Return the [x, y] coordinate for the center point of the cell that contains the specified text.  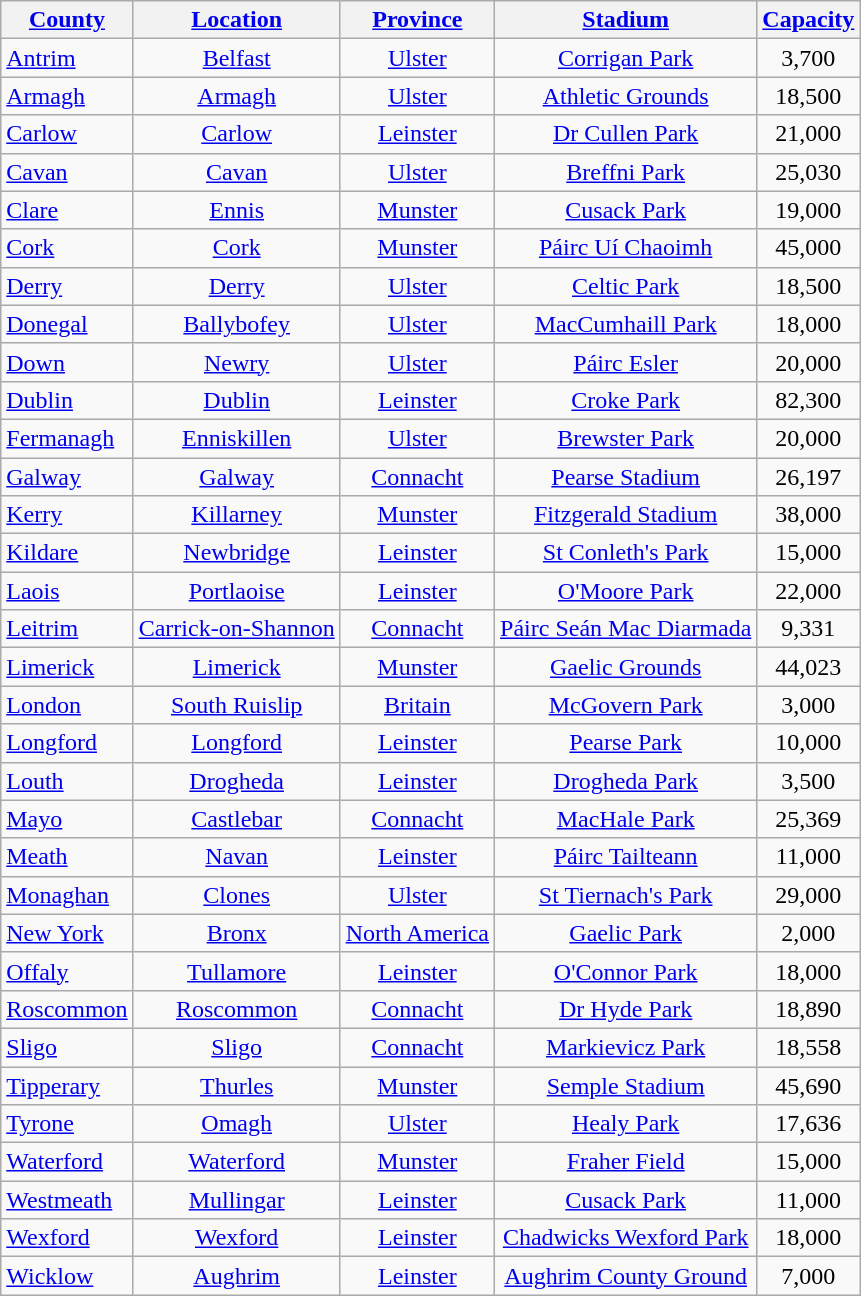
Pearse Park [626, 743]
Down [67, 362]
Páirc Uí Chaoimh [626, 248]
Belfast [236, 58]
MacHale Park [626, 819]
Ennis [236, 210]
Portlaoise [236, 591]
38,000 [808, 515]
Fraher Field [626, 1162]
Fitzgerald Stadium [626, 515]
Capacity [808, 20]
Newry [236, 362]
Healy Park [626, 1124]
New York [67, 933]
19,000 [808, 210]
Killarney [236, 515]
2,000 [808, 933]
Fermanagh [67, 438]
Dr Hyde Park [626, 1009]
3,500 [808, 781]
Kildare [67, 553]
South Ruislip [236, 705]
3,000 [808, 705]
18,890 [808, 1009]
Antrim [67, 58]
Enniskillen [236, 438]
Chadwicks Wexford Park [626, 1238]
25,030 [808, 172]
Kerry [67, 515]
7,000 [808, 1276]
Thurles [236, 1085]
Donegal [67, 324]
Athletic Grounds [626, 96]
Clare [67, 210]
Gaelic Park [626, 933]
21,000 [808, 134]
10,000 [808, 743]
Ballybofey [236, 324]
Tullamore [236, 971]
Gaelic Grounds [626, 667]
Corrigan Park [626, 58]
Mayo [67, 819]
Bronx [236, 933]
Westmeath [67, 1200]
St Conleth's Park [626, 553]
Laois [67, 591]
82,300 [808, 400]
44,023 [808, 667]
Britain [417, 705]
Aughrim [236, 1276]
Location [236, 20]
22,000 [808, 591]
Monaghan [67, 895]
45,000 [808, 248]
St Tiernach's Park [626, 895]
Markievicz Park [626, 1047]
Newbridge [236, 553]
Celtic Park [626, 286]
Mullingar [236, 1200]
Louth [67, 781]
Clones [236, 895]
Navan [236, 857]
O'Moore Park [626, 591]
London [67, 705]
Omagh [236, 1124]
Drogheda Park [626, 781]
Wicklow [67, 1276]
Páirc Esler [626, 362]
Aughrim County Ground [626, 1276]
Brewster Park [626, 438]
9,331 [808, 629]
Leitrim [67, 629]
Tyrone [67, 1124]
Stadium [626, 20]
Meath [67, 857]
Semple Stadium [626, 1085]
Drogheda [236, 781]
Province [417, 20]
Páirc Seán Mac Diarmada [626, 629]
Pearse Stadium [626, 477]
McGovern Park [626, 705]
3,700 [808, 58]
Offaly [67, 971]
25,369 [808, 819]
Castlebar [236, 819]
Tipperary [67, 1085]
Dr Cullen Park [626, 134]
45,690 [808, 1085]
Breffni Park [626, 172]
County [67, 20]
Carrick-on-Shannon [236, 629]
18,558 [808, 1047]
Páirc Tailteann [626, 857]
26,197 [808, 477]
O'Connor Park [626, 971]
Croke Park [626, 400]
29,000 [808, 895]
17,636 [808, 1124]
MacCumhaill Park [626, 324]
North America [417, 933]
